From the cell containing the given text, extract its center point as (X, Y) coordinate. 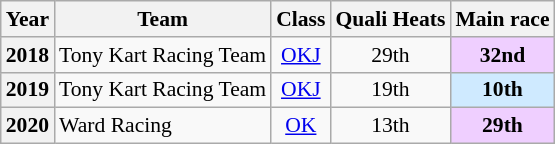
2018 (28, 55)
32nd (502, 55)
Ward Racing (162, 126)
Year (28, 19)
13th (390, 126)
Class (300, 19)
2020 (28, 126)
10th (502, 90)
2019 (28, 90)
Team (162, 19)
Quali Heats (390, 19)
19th (390, 90)
OK (300, 126)
Main race (502, 19)
